Search for the cell housing the specified text and yield its (X, Y) center coordinate. 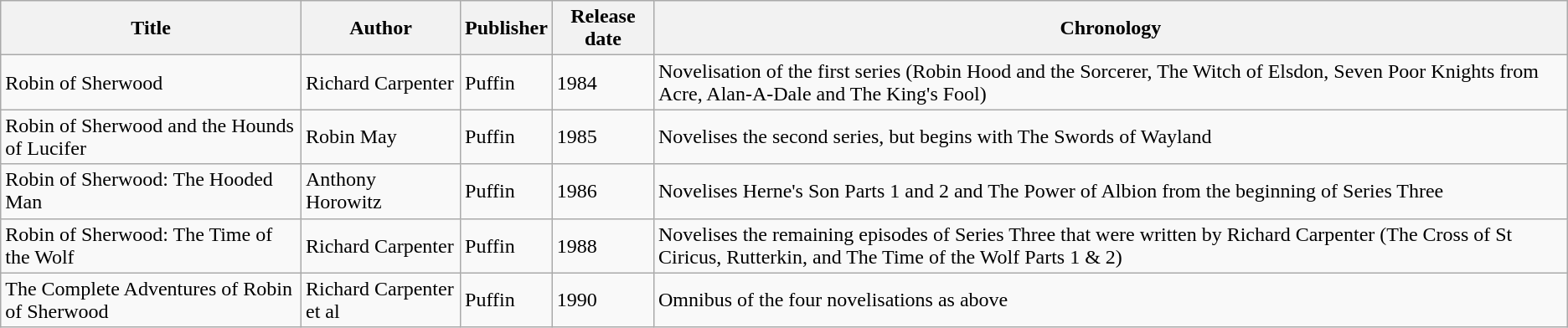
Title (151, 28)
Robin of Sherwood (151, 82)
1990 (603, 300)
1988 (603, 246)
Publisher (507, 28)
1985 (603, 137)
1986 (603, 191)
Robin May (381, 137)
The Complete Adventures of Robin of Sherwood (151, 300)
Novelises the second series, but begins with The Swords of Wayland (1111, 137)
1984 (603, 82)
Novelisation of the first series (Robin Hood and the Sorcerer, The Witch of Elsdon, Seven Poor Knights from Acre, Alan-A-Dale and The King's Fool) (1111, 82)
Release date (603, 28)
Robin of Sherwood and the Hounds of Lucifer (151, 137)
Richard Carpenter et al (381, 300)
Omnibus of the four novelisations as above (1111, 300)
Author (381, 28)
Novelises Herne's Son Parts 1 and 2 and The Power of Albion from the beginning of Series Three (1111, 191)
Robin of Sherwood: The Time of the Wolf (151, 246)
Chronology (1111, 28)
Anthony Horowitz (381, 191)
Robin of Sherwood: The Hooded Man (151, 191)
